Determine the [X, Y] coordinate at the center of the cell enclosing the given text.  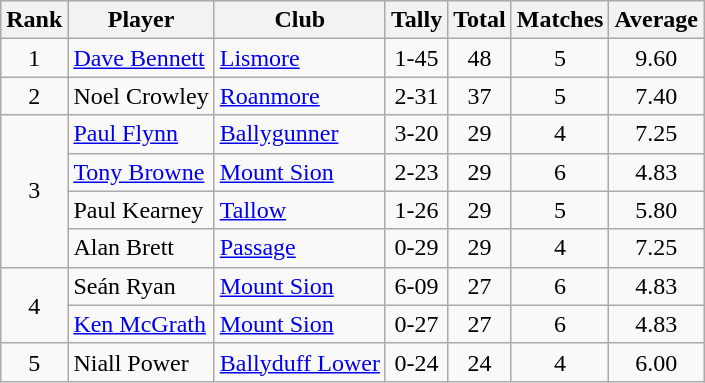
9.60 [656, 58]
Player [141, 20]
5.80 [656, 210]
Total [480, 20]
Rank [34, 20]
Tally [416, 20]
3 [34, 191]
48 [480, 58]
Tony Browne [141, 172]
Paul Kearney [141, 210]
0-27 [416, 324]
1-26 [416, 210]
Passage [300, 248]
6.00 [656, 362]
Dave Bennett [141, 58]
2-31 [416, 96]
Club [300, 20]
0-29 [416, 248]
Ballyduff Lower [300, 362]
0-24 [416, 362]
Ballygunner [300, 134]
Noel Crowley [141, 96]
1-45 [416, 58]
7.40 [656, 96]
Lismore [300, 58]
24 [480, 362]
Seán Ryan [141, 286]
Average [656, 20]
6-09 [416, 286]
Alan Brett [141, 248]
Ken McGrath [141, 324]
Paul Flynn [141, 134]
2 [34, 96]
2-23 [416, 172]
3-20 [416, 134]
Matches [560, 20]
Roanmore [300, 96]
1 [34, 58]
Niall Power [141, 362]
Tallow [300, 210]
37 [480, 96]
